For the text-containing cell, return its midpoint in (x, y) coordinate format. 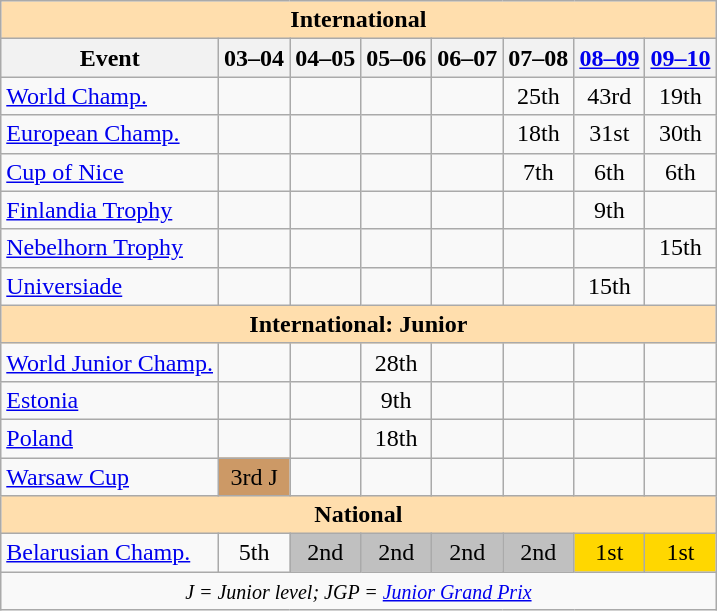
Belarusian Champ. (110, 553)
International: Junior (358, 324)
19th (680, 96)
03–04 (254, 58)
Estonia (110, 400)
5th (254, 553)
08–09 (610, 58)
30th (680, 134)
Cup of Nice (110, 172)
Event (110, 58)
Warsaw Cup (110, 477)
05–06 (396, 58)
National (358, 515)
Nebelhorn Trophy (110, 248)
07–08 (538, 58)
Finlandia Trophy (110, 210)
Poland (110, 438)
International (358, 20)
28th (396, 362)
09–10 (680, 58)
World Junior Champ. (110, 362)
Universiade (110, 286)
43rd (610, 96)
3rd J (254, 477)
J = Junior level; JGP = Junior Grand Prix (358, 591)
7th (538, 172)
04–05 (326, 58)
06–07 (468, 58)
25th (538, 96)
World Champ. (110, 96)
31st (610, 134)
European Champ. (110, 134)
